For the text-containing cell, return its midpoint in [X, Y] coordinate format. 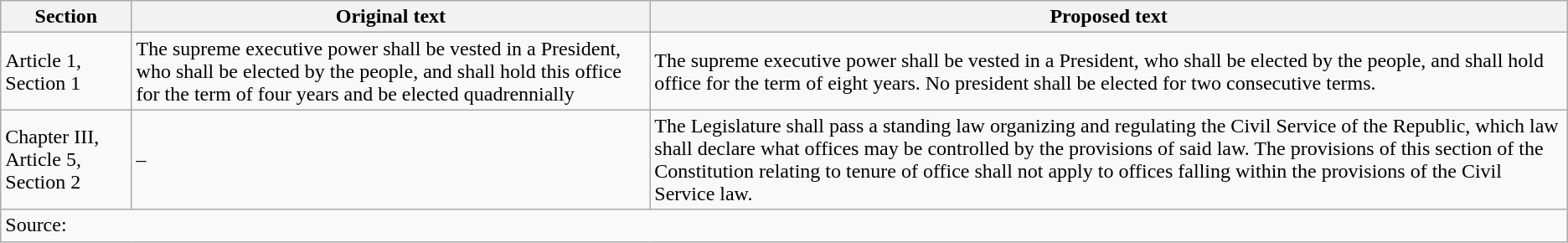
– [390, 159]
Chapter III, Article 5, Section 2 [66, 159]
Proposed text [1109, 17]
Section [66, 17]
Original text [390, 17]
Source: [784, 225]
Article 1, Section 1 [66, 71]
